Capture the cell that displays the provided text and extract its (x, y) central coordinate. 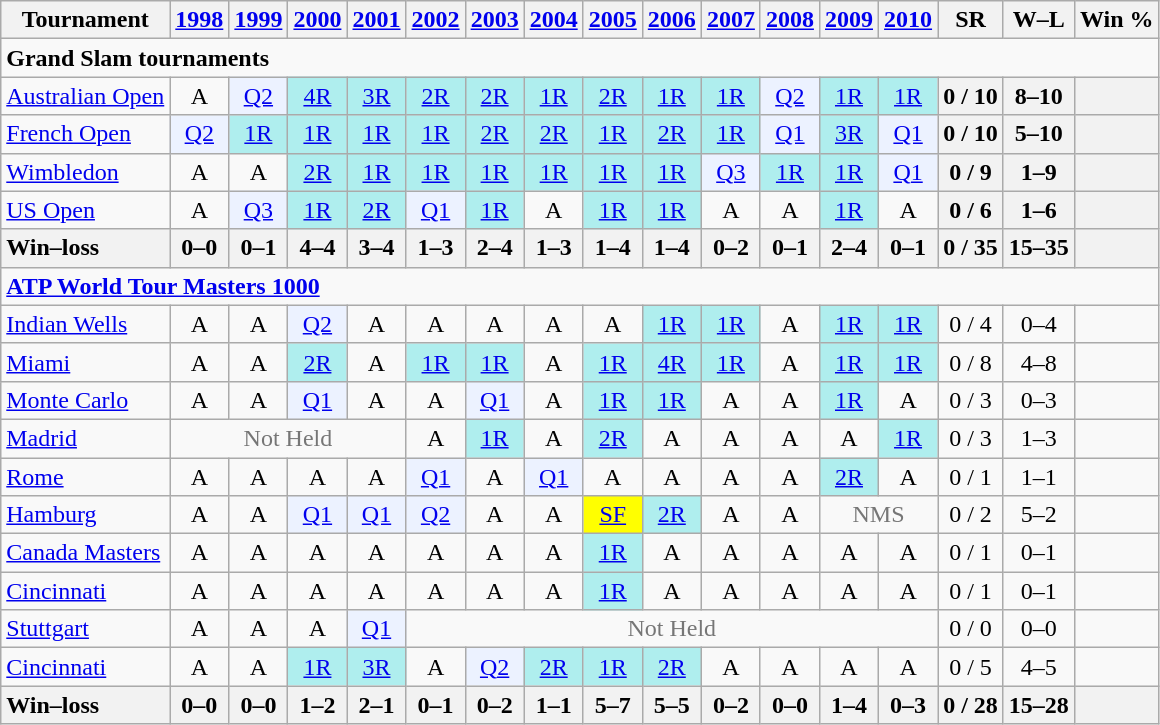
4–8 (1038, 362)
SF (612, 515)
2006 (672, 20)
1–9 (1038, 172)
0 / 9 (971, 172)
3–4 (376, 248)
0 / 28 (971, 705)
Stuttgart (86, 629)
5–10 (1038, 134)
1998 (200, 20)
ATP World Tour Masters 1000 (580, 286)
Rome (86, 477)
8–10 (1038, 96)
2009 (848, 20)
Miami (86, 362)
1–6 (1038, 210)
0 / 5 (971, 667)
2001 (376, 20)
5–5 (672, 705)
Win % (1116, 20)
2003 (494, 20)
5–2 (1038, 515)
2008 (790, 20)
4–5 (1038, 667)
Grand Slam tournaments (580, 58)
0 / 4 (971, 324)
0–4 (1038, 324)
Monte Carlo (86, 400)
SR (971, 20)
French Open (86, 134)
5–7 (612, 705)
15–35 (1038, 248)
0 / 6 (971, 210)
15–28 (1038, 705)
Hamburg (86, 515)
Indian Wells (86, 324)
4–4 (318, 248)
0 / 0 (971, 629)
2000 (318, 20)
Australian Open (86, 96)
2005 (612, 20)
0 / 35 (971, 248)
0 / 2 (971, 515)
Wimbledon (86, 172)
1–2 (318, 705)
2002 (436, 20)
2–1 (376, 705)
US Open (86, 210)
1999 (258, 20)
2004 (554, 20)
2010 (908, 20)
NMS (878, 515)
2007 (730, 20)
Canada Masters (86, 553)
Madrid (86, 438)
Tournament (86, 20)
W–L (1038, 20)
0 / 8 (971, 362)
